Pinpoint the cell where the given text exists, returning its [x, y] midpoint coordinate. 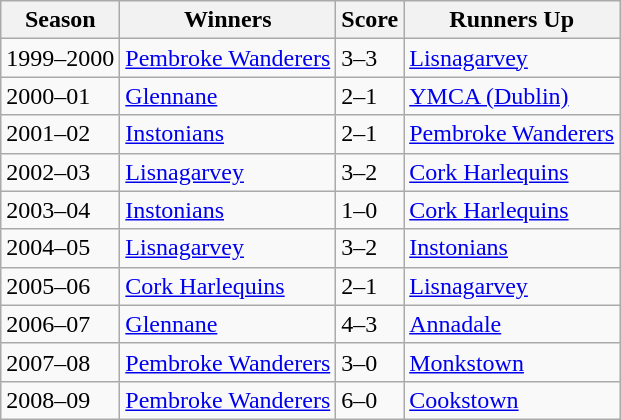
Season [60, 20]
4–3 [370, 324]
2006–07 [60, 324]
2005–06 [60, 286]
2001–02 [60, 134]
3–0 [370, 362]
2007–08 [60, 362]
Winners [228, 20]
3–3 [370, 58]
2008–09 [60, 400]
YMCA (Dublin) [512, 96]
2000–01 [60, 96]
Cookstown [512, 400]
6–0 [370, 400]
Monkstown [512, 362]
1999–2000 [60, 58]
2003–04 [60, 210]
Score [370, 20]
Annadale [512, 324]
1–0 [370, 210]
2004–05 [60, 248]
2002–03 [60, 172]
Runners Up [512, 20]
